For the text-containing cell, return its midpoint in [x, y] coordinate format. 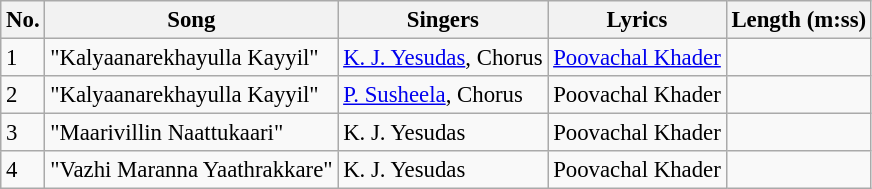
"Vazhi Maranna Yaathrakkare" [192, 170]
No. [23, 20]
K. J. Yesudas, Chorus [443, 58]
4 [23, 170]
1 [23, 58]
P. Susheela, Chorus [443, 95]
2 [23, 95]
Singers [443, 20]
"Maarivillin Naattukaari" [192, 133]
3 [23, 133]
Song [192, 20]
Lyrics [637, 20]
Length (m:ss) [798, 20]
